Return [X, Y] of the center of cell containing provided text 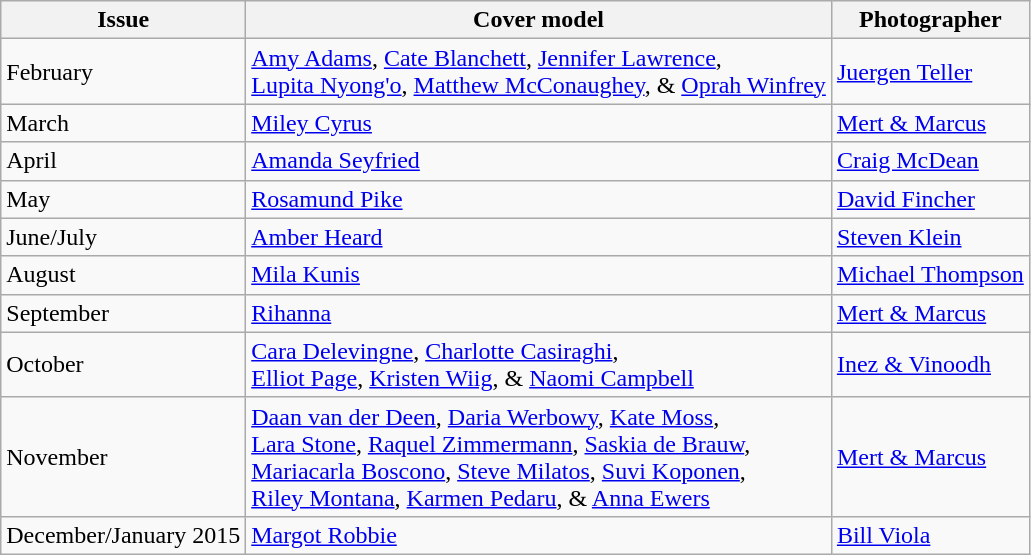
Mila Kunis [539, 275]
August [124, 275]
Cover model [539, 20]
Craig McDean [930, 161]
Issue [124, 20]
June/July [124, 237]
Bill Viola [930, 535]
December/January 2015 [124, 535]
Margot Robbie [539, 535]
April [124, 161]
March [124, 123]
November [124, 456]
Juergen Teller [930, 72]
Rihanna [539, 313]
September [124, 313]
Amanda Seyfried [539, 161]
February [124, 72]
Inez & Vinoodh [930, 364]
Michael Thompson [930, 275]
October [124, 364]
David Fincher [930, 199]
Amy Adams, Cate Blanchett, Jennifer Lawrence,Lupita Nyong'o, Matthew McConaughey, & Oprah Winfrey [539, 72]
Photographer [930, 20]
Rosamund Pike [539, 199]
Amber Heard [539, 237]
May [124, 199]
Steven Klein [930, 237]
Cara Delevingne, Charlotte Casiraghi,Elliot Page, Kristen Wiig, & Naomi Campbell [539, 364]
Miley Cyrus [539, 123]
